Provide the [X, Y] coordinate of the cell's center where the given text is located.  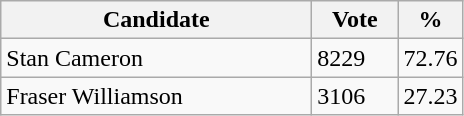
8229 [355, 58]
72.76 [430, 58]
3106 [355, 96]
Vote [355, 20]
Candidate [156, 20]
Fraser Williamson [156, 96]
Stan Cameron [156, 58]
27.23 [430, 96]
% [430, 20]
